Search for the cell housing the specified text and yield its [x, y] center coordinate. 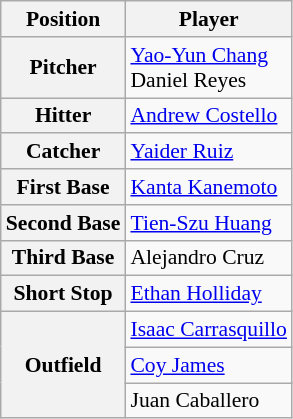
Player [208, 19]
Second Base [64, 223]
Andrew Costello [208, 116]
Hitter [64, 116]
Yaider Ruiz [208, 152]
Ethan Holliday [208, 294]
Pitcher [64, 68]
Alejandro Cruz [208, 258]
Third Base [64, 258]
Yao-Yun Chang Daniel Reyes [208, 68]
Isaac Carrasquillo [208, 330]
Catcher [64, 152]
Coy James [208, 365]
Juan Caballero [208, 401]
Outfield [64, 366]
First Base [64, 187]
Position [64, 19]
Short Stop [64, 294]
Kanta Kanemoto [208, 187]
Tien-Szu Huang [208, 223]
